Extract the [x, y] coordinate from the center of the cell holding the provided text.  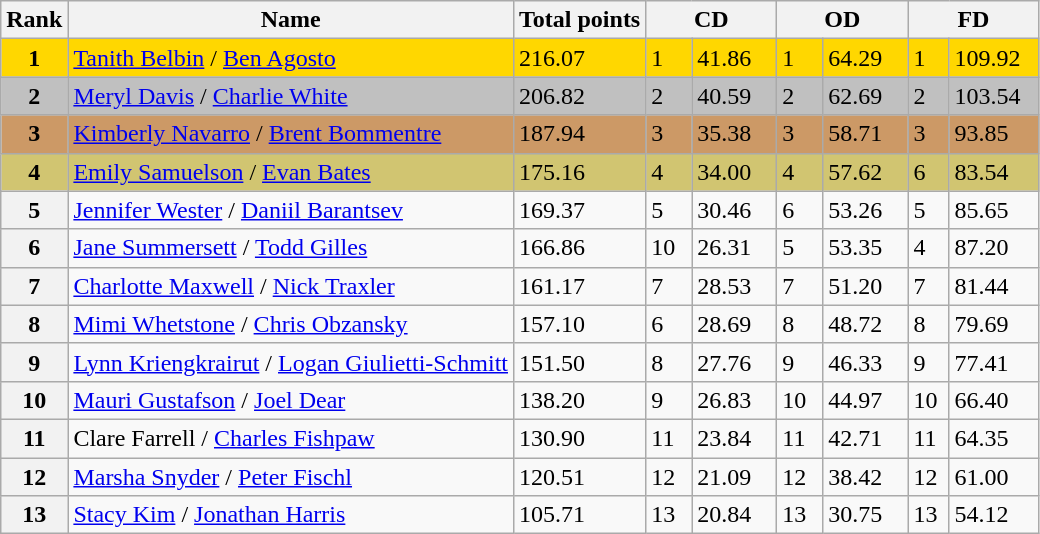
41.86 [734, 58]
161.17 [580, 286]
48.72 [866, 324]
27.76 [734, 362]
103.54 [994, 96]
81.44 [994, 286]
20.84 [734, 515]
Jane Summersett / Todd Gilles [291, 248]
85.65 [994, 210]
Tanith Belbin / Ben Agosto [291, 58]
26.31 [734, 248]
CD [712, 20]
40.59 [734, 96]
46.33 [866, 362]
Marsha Snyder / Peter Fischl [291, 477]
Clare Farrell / Charles Fishpaw [291, 438]
Emily Samuelson / Evan Bates [291, 172]
Kimberly Navarro / Brent Bommentre [291, 134]
Stacy Kim / Jonathan Harris [291, 515]
151.50 [580, 362]
169.37 [580, 210]
175.16 [580, 172]
Total points [580, 20]
77.41 [994, 362]
53.26 [866, 210]
Mauri Gustafson / Joel Dear [291, 400]
54.12 [994, 515]
26.83 [734, 400]
64.35 [994, 438]
93.85 [994, 134]
Mimi Whetstone / Chris Obzansky [291, 324]
58.71 [866, 134]
120.51 [580, 477]
Name [291, 20]
87.20 [994, 248]
35.38 [734, 134]
157.10 [580, 324]
83.54 [994, 172]
Meryl Davis / Charlie White [291, 96]
206.82 [580, 96]
Charlotte Maxwell / Nick Traxler [291, 286]
216.07 [580, 58]
61.00 [994, 477]
109.92 [994, 58]
30.75 [866, 515]
Jennifer Wester / Daniil Barantsev [291, 210]
42.71 [866, 438]
53.35 [866, 248]
138.20 [580, 400]
30.46 [734, 210]
34.00 [734, 172]
51.20 [866, 286]
62.69 [866, 96]
28.69 [734, 324]
OD [842, 20]
57.62 [866, 172]
38.42 [866, 477]
23.84 [734, 438]
130.90 [580, 438]
Rank [34, 20]
21.09 [734, 477]
Lynn Kriengkrairut / Logan Giulietti-Schmitt [291, 362]
166.86 [580, 248]
64.29 [866, 58]
44.97 [866, 400]
187.94 [580, 134]
105.71 [580, 515]
79.69 [994, 324]
FD [974, 20]
66.40 [994, 400]
28.53 [734, 286]
